Locate the cell with the specified text and output its (x, y) center coordinate. 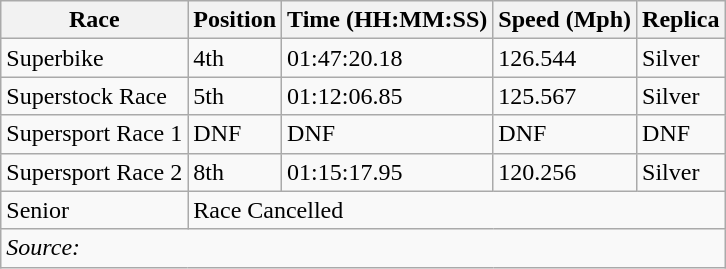
Time (HH:MM:SS) (388, 20)
Replica (681, 20)
01:15:17.95 (388, 172)
01:12:06.85 (388, 96)
120.256 (565, 172)
4th (235, 58)
8th (235, 172)
Race (94, 20)
126.544 (565, 58)
Supersport Race 2 (94, 172)
01:47:20.18 (388, 58)
Superstock Race (94, 96)
Senior (94, 210)
Position (235, 20)
Superbike (94, 58)
5th (235, 96)
125.567 (565, 96)
Source: (363, 248)
Race Cancelled (456, 210)
Speed (Mph) (565, 20)
Supersport Race 1 (94, 134)
